Determine the (x, y) coordinate at the center of the cell enclosing the given text.  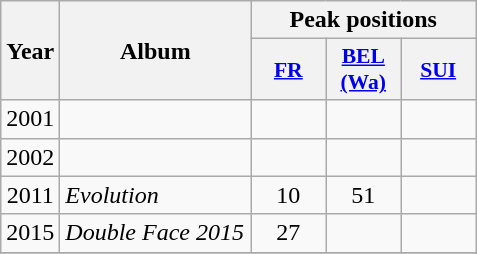
Evolution (156, 195)
51 (364, 195)
Album (156, 50)
Year (30, 50)
FR (288, 70)
27 (288, 233)
Double Face 2015 (156, 233)
2015 (30, 233)
SUI (438, 70)
BEL (Wa) (364, 70)
2002 (30, 157)
2001 (30, 119)
Peak positions (364, 20)
10 (288, 195)
2011 (30, 195)
